Capture the cell that displays the provided text and extract its [x, y] central coordinate. 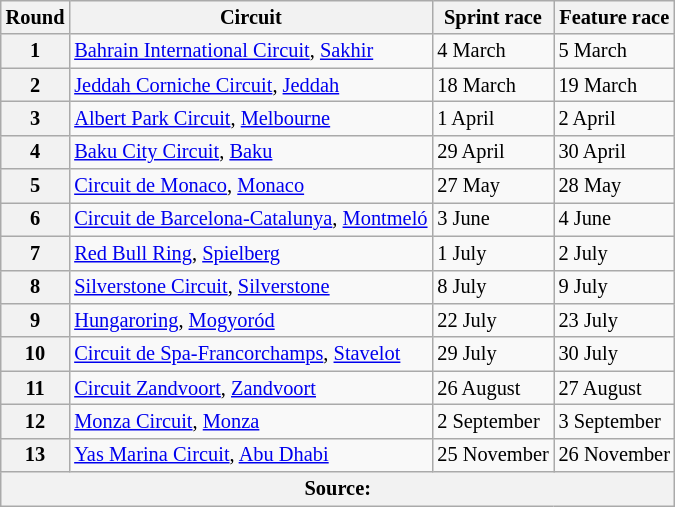
5 March [614, 51]
Red Bull Ring, Spielberg [250, 253]
8 July [492, 287]
18 March [492, 85]
Silverstone Circuit, Silverstone [250, 287]
Yas Marina Circuit, Abu Dhabi [250, 455]
Sprint race [492, 17]
10 [36, 354]
5 [36, 186]
7 [36, 253]
4 March [492, 51]
3 September [614, 421]
12 [36, 421]
2 July [614, 253]
4 June [614, 219]
30 April [614, 152]
27 May [492, 186]
Feature race [614, 17]
29 April [492, 152]
1 April [492, 118]
8 [36, 287]
3 [36, 118]
22 July [492, 320]
Circuit de Monaco, Monaco [250, 186]
Bahrain International Circuit, Sakhir [250, 51]
1 [36, 51]
6 [36, 219]
26 August [492, 388]
9 [36, 320]
Monza Circuit, Monza [250, 421]
19 March [614, 85]
9 July [614, 287]
Round [36, 17]
4 [36, 152]
Hungaroring, Mogyoród [250, 320]
Circuit [250, 17]
Circuit Zandvoort, Zandvoort [250, 388]
Jeddah Corniche Circuit, Jeddah [250, 85]
Circuit de Spa-Francorchamps, Stavelot [250, 354]
27 August [614, 388]
30 July [614, 354]
2 September [492, 421]
29 July [492, 354]
13 [36, 455]
3 June [492, 219]
Baku City Circuit, Baku [250, 152]
2 [36, 85]
Source: [338, 489]
11 [36, 388]
Albert Park Circuit, Melbourne [250, 118]
Circuit de Barcelona-Catalunya, Montmeló [250, 219]
1 July [492, 253]
2 April [614, 118]
25 November [492, 455]
23 July [614, 320]
28 May [614, 186]
26 November [614, 455]
